Detect which cell encompasses the target text, then output its (x, y) center coordinate. 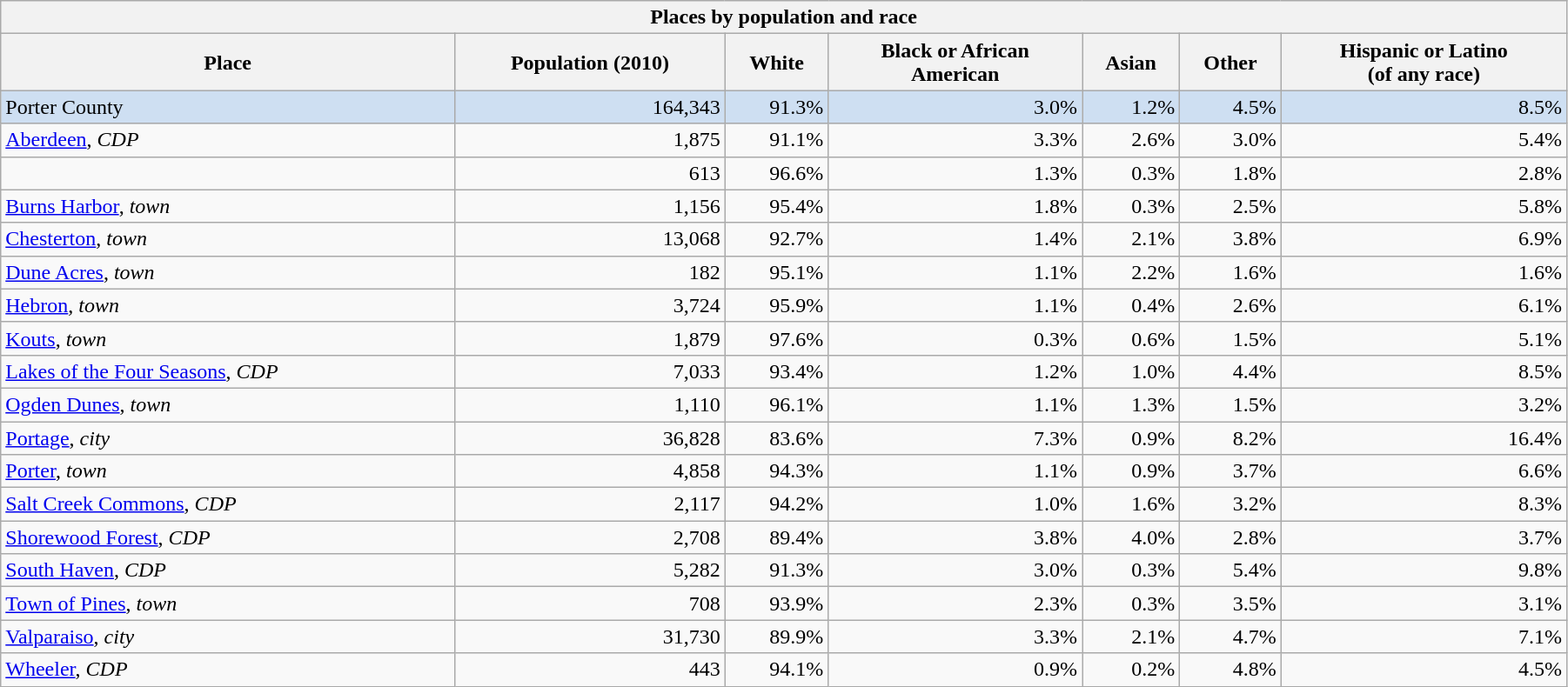
5.8% (1424, 206)
94.1% (776, 670)
Porter County (228, 107)
Asian (1131, 63)
Kouts, town (228, 338)
Town of Pines, town (228, 604)
3,724 (590, 305)
1.4% (955, 239)
94.2% (776, 504)
8.2% (1230, 437)
93.4% (776, 371)
95.1% (776, 272)
97.6% (776, 338)
3.1% (1424, 604)
96.6% (776, 173)
Salt Creek Commons, CDP (228, 504)
5.1% (1424, 338)
White (776, 63)
Place (228, 63)
1,156 (590, 206)
Black or AfricanAmerican (955, 63)
Ogden Dunes, town (228, 404)
0.6% (1131, 338)
Places by population and race (784, 17)
89.9% (776, 637)
95.9% (776, 305)
Wheeler, CDP (228, 670)
5,282 (590, 570)
Dune Acres, town (228, 272)
South Haven, CDP (228, 570)
Other (1230, 63)
2.3% (955, 604)
4.7% (1230, 637)
1,875 (590, 140)
4.0% (1131, 537)
2.5% (1230, 206)
3.5% (1230, 604)
13,068 (590, 239)
95.4% (776, 206)
Chesterton, town (228, 239)
94.3% (776, 471)
443 (590, 670)
83.6% (776, 437)
1,879 (590, 338)
0.2% (1131, 670)
93.9% (776, 604)
182 (590, 272)
Portage, city (228, 437)
96.1% (776, 404)
Lakes of the Four Seasons, CDP (228, 371)
6.6% (1424, 471)
36,828 (590, 437)
0.4% (1131, 305)
Valparaiso, city (228, 637)
Aberdeen, CDP (228, 140)
91.1% (776, 140)
708 (590, 604)
7,033 (590, 371)
6.1% (1424, 305)
6.9% (1424, 239)
9.8% (1424, 570)
4.8% (1230, 670)
Hebron, town (228, 305)
Porter, town (228, 471)
1,110 (590, 404)
7.3% (955, 437)
8.3% (1424, 504)
2,708 (590, 537)
7.1% (1424, 637)
Burns Harbor, town (228, 206)
2.2% (1131, 272)
164,343 (590, 107)
Hispanic or Latino(of any race) (1424, 63)
Population (2010) (590, 63)
4,858 (590, 471)
2,117 (590, 504)
31,730 (590, 637)
89.4% (776, 537)
16.4% (1424, 437)
613 (590, 173)
Shorewood Forest, CDP (228, 537)
4.4% (1230, 371)
92.7% (776, 239)
